For the text-containing cell, return its midpoint in (x, y) coordinate format. 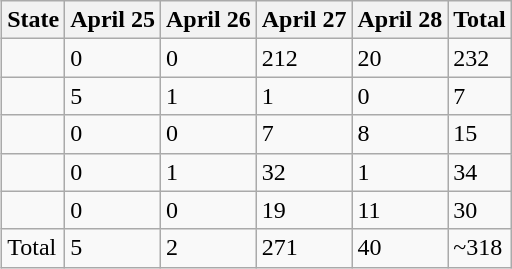
30 (480, 210)
State (34, 20)
April 26 (208, 20)
212 (304, 58)
11 (400, 210)
~318 (480, 248)
19 (304, 210)
32 (304, 172)
34 (480, 172)
April 28 (400, 20)
April 27 (304, 20)
20 (400, 58)
April 25 (113, 20)
40 (400, 248)
271 (304, 248)
8 (400, 134)
15 (480, 134)
2 (208, 248)
232 (480, 58)
